From the cell containing the given text, extract its center point as (X, Y) coordinate. 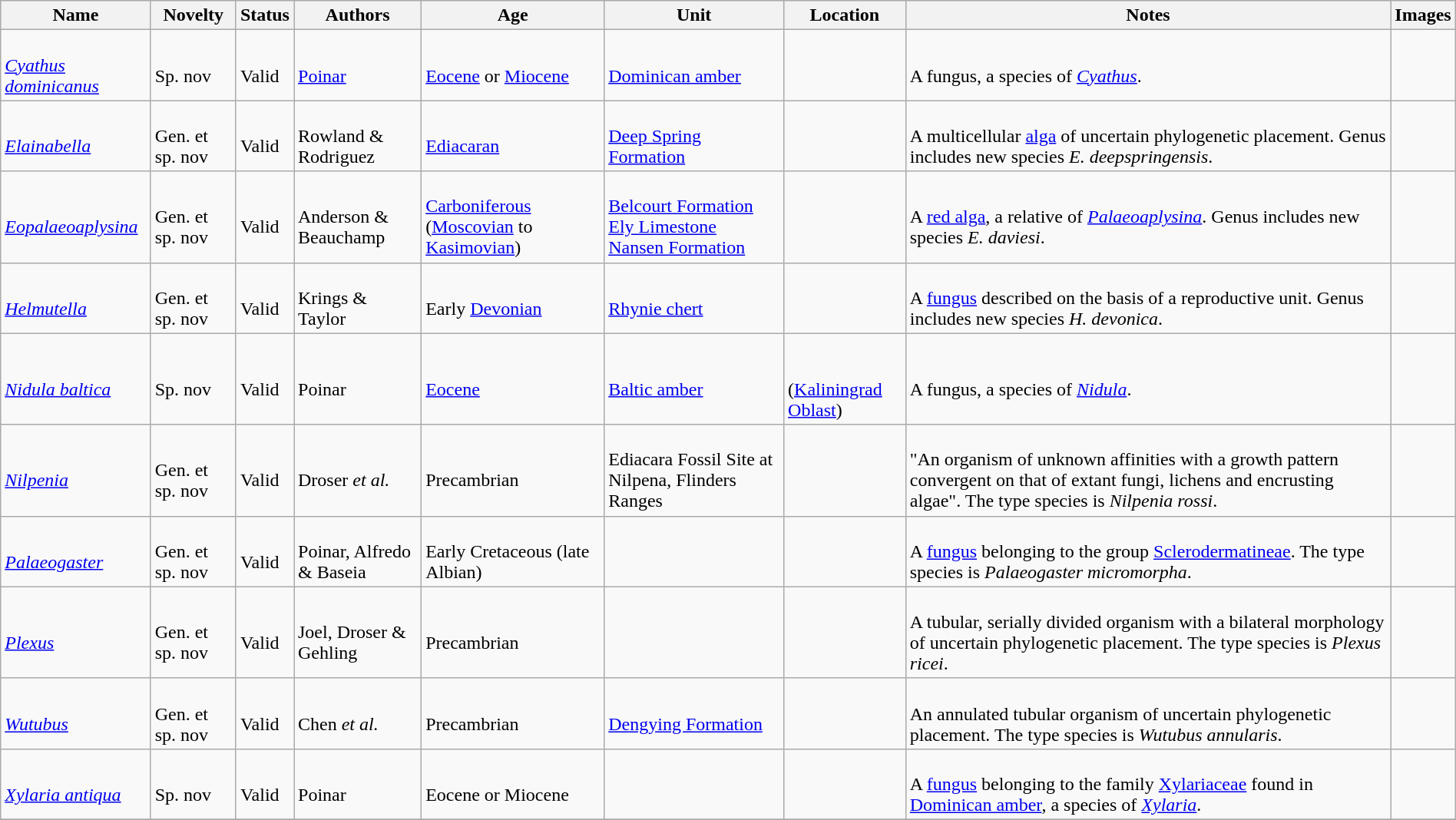
A fungus, a species of Nidula. (1148, 379)
A fungus described on the basis of a reproductive unit. Genus includes new species H. devonica. (1148, 298)
(Kaliningrad Oblast) (845, 379)
Nilpenia (75, 470)
Authors (357, 15)
Location (845, 15)
Notes (1148, 15)
Wutubus (75, 713)
A red alga, a relative of Palaeoaplysina. Genus includes new species E. daviesi. (1148, 217)
Eocene (513, 379)
A multicellular alga of uncertain phylogenetic placement. Genus includes new species E. deepspringensis. (1148, 136)
Palaeogaster (75, 551)
Cyathus dominicanus (75, 65)
Rowland & Rodriguez (357, 136)
Age (513, 15)
Rhynie chert (694, 298)
Anderson & Beauchamp (357, 217)
Joel, Droser & Gehling (357, 633)
A fungus belonging to the family Xylariaceae found in Dominican amber, a species of Xylaria. (1148, 784)
Early Devonian (513, 298)
A fungus, a species of Cyathus. (1148, 65)
An annulated tubular organism of uncertain phylogenetic placement. The type species is Wutubus annularis. (1148, 713)
Chen et al. (357, 713)
Nidula baltica (75, 379)
Status (264, 15)
Helmutella (75, 298)
Carboniferous (Moscovian to Kasimovian) (513, 217)
Belcourt Formation Ely Limestone Nansen Formation (694, 217)
Deep Spring Formation (694, 136)
Elainabella (75, 136)
A fungus belonging to the group Sclerodermatineae. The type species is Palaeogaster micromorpha. (1148, 551)
Krings & Taylor (357, 298)
Plexus (75, 633)
Name (75, 15)
Dominican amber (694, 65)
Novelty (194, 15)
Early Cretaceous (late Albian) (513, 551)
Poinar, Alfredo & Baseia (357, 551)
Droser et al. (357, 470)
Ediacaran (513, 136)
Ediacara Fossil Site at Nilpena, Flinders Ranges (694, 470)
Unit (694, 15)
Baltic amber (694, 379)
Dengying Formation (694, 713)
Images (1423, 15)
A tubular, serially divided organism with a bilateral morphology of uncertain phylogenetic placement. The type species is Plexus ricei. (1148, 633)
Xylaria antiqua (75, 784)
Eopalaeoaplysina (75, 217)
